Scan for the cell matching the given text and deliver its (X, Y) coordinate at center. 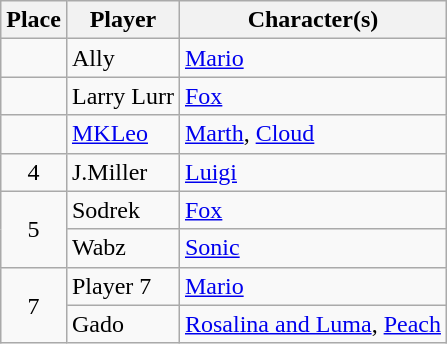
Place (34, 20)
Rosalina and Luma, Peach (312, 324)
Gado (122, 324)
Player (122, 20)
MKLeo (122, 134)
Player 7 (122, 286)
Character(s) (312, 20)
5 (34, 229)
7 (34, 305)
J.Miller (122, 172)
Sonic (312, 248)
4 (34, 172)
Luigi (312, 172)
Sodrek (122, 210)
Larry Lurr (122, 96)
Wabz (122, 248)
Ally (122, 58)
Marth, Cloud (312, 134)
